Capture the cell that displays the provided text and extract its [x, y] central coordinate. 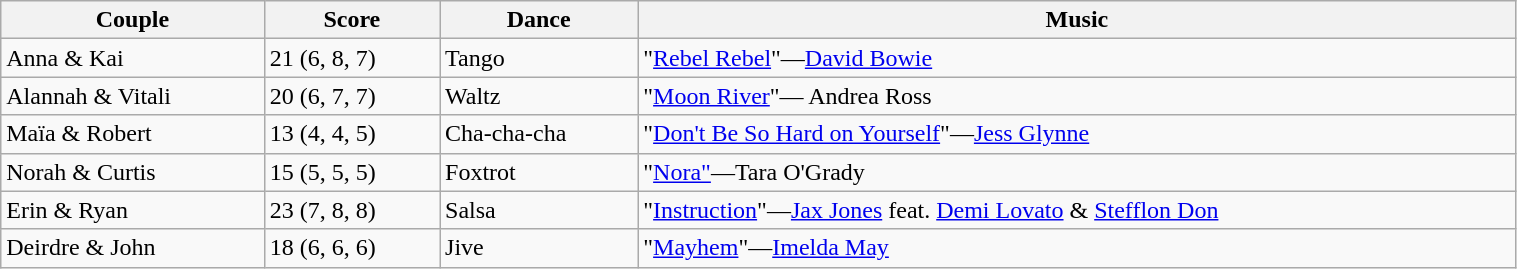
"Instruction"—Jax Jones feat. Demi Lovato & Stefflon Don [1077, 210]
20 (6, 7, 7) [352, 96]
Salsa [539, 210]
"Moon River"— Andrea Ross [1077, 96]
"Nora"—Tara O'Grady [1077, 172]
Erin & Ryan [132, 210]
Norah & Curtis [132, 172]
Maïa & Robert [132, 134]
"Mayhem"—Imelda May [1077, 248]
15 (5, 5, 5) [352, 172]
Alannah & Vitali [132, 96]
Cha-cha-cha [539, 134]
21 (6, 8, 7) [352, 58]
13 (4, 4, 5) [352, 134]
Music [1077, 20]
Couple [132, 20]
Waltz [539, 96]
Deirdre & John [132, 248]
Anna & Kai [132, 58]
18 (6, 6, 6) [352, 248]
Tango [539, 58]
"Don't Be So Hard on Yourself"—Jess Glynne [1077, 134]
23 (7, 8, 8) [352, 210]
Jive [539, 248]
Dance [539, 20]
Score [352, 20]
"Rebel Rebel"—David Bowie [1077, 58]
Foxtrot [539, 172]
